Scan for the cell matching the given text and deliver its [X, Y] coordinate at center. 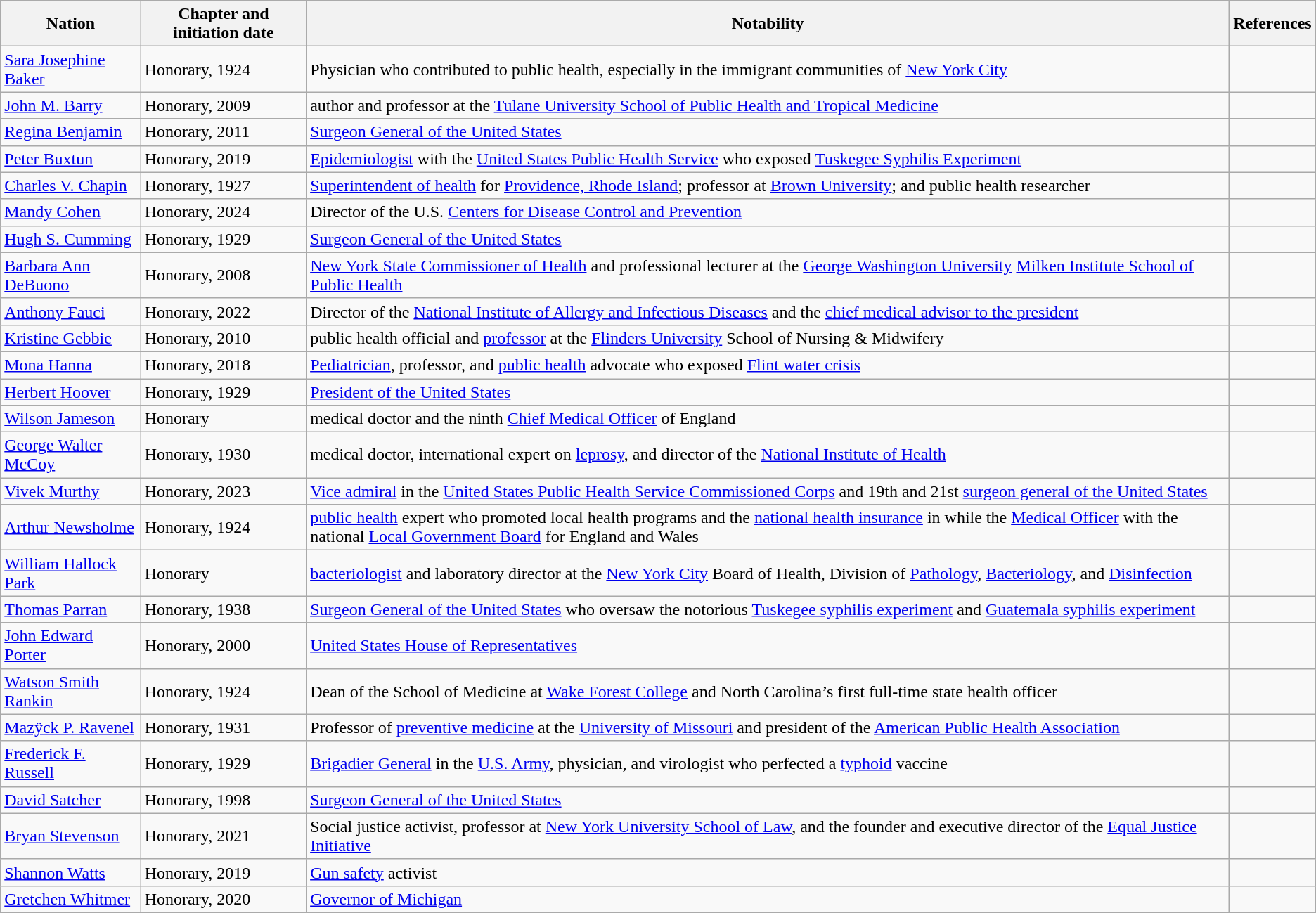
Notability [768, 24]
Bryan Stevenson [71, 836]
President of the United States [768, 391]
Honorary, 2020 [224, 899]
Social justice activist, professor at New York University School of Law, and the founder and executive director of the Equal Justice Initiative [768, 836]
Governor of Michigan [768, 899]
Superintendent of health for Providence, Rhode Island; professor at Brown University; and public health researcher [768, 186]
William Hallock Park [71, 574]
Hugh S. Cumming [71, 239]
Frederick F. Russell [71, 763]
Honorary, 1930 [224, 455]
Vice admiral in the United States Public Health Service Commissioned Corps and 19th and 21st surgeon general of the United States [768, 491]
Peter Buxtun [71, 159]
Epidemiologist with the United States Public Health Service who exposed Tuskegee Syphilis Experiment [768, 159]
New York State Commissioner of Health and professional lecturer at the George Washington University Milken Institute School of Public Health [768, 276]
Honorary, 1998 [224, 800]
Sara Josephine Baker [71, 69]
Chapter and initiation date [224, 24]
Honorary, 2000 [224, 645]
Brigadier General in the U.S. Army, physician, and virologist who perfected a typhoid vaccine [768, 763]
Honorary, 1927 [224, 186]
Honorary, 2022 [224, 311]
Director of the U.S. Centers for Disease Control and Prevention [768, 212]
Charles V. Chapin [71, 186]
Vivek Murthy [71, 491]
Honorary, 1931 [224, 727]
John Edward Porter [71, 645]
Pediatrician, professor, and public health advocate who exposed Flint water crisis [768, 365]
Gretchen Whitmer [71, 899]
Regina Benjamin [71, 132]
bacteriologist and laboratory director at the New York City Board of Health, Division of Pathology, Bacteriology, and Disinfection [768, 574]
medical doctor, international expert on leprosy, and director of the National Institute of Health [768, 455]
Honorary, 2008 [224, 276]
Honorary, 2018 [224, 365]
Physician who contributed to public health, especially in the immigrant communities of New York City [768, 69]
George Walter McCoy [71, 455]
References [1272, 24]
author and professor at the Tulane University School of Public Health and Tropical Medicine [768, 105]
Herbert Hoover [71, 391]
David Satcher [71, 800]
United States House of Representatives [768, 645]
Kristine Gebbie [71, 338]
Shannon Watts [71, 872]
Mona Hanna [71, 365]
Professor of preventive medicine at the University of Missouri and president of the American Public Health Association [768, 727]
Honorary, 2009 [224, 105]
Arthur Newsholme [71, 527]
Director of the National Institute of Allergy and Infectious Diseases and the chief medical advisor to the president [768, 311]
Anthony Fauci [71, 311]
Mazÿck P. Ravenel [71, 727]
Honorary, 2010 [224, 338]
Mandy Cohen [71, 212]
Thomas Parran [71, 609]
Surgeon General of the United States who oversaw the notorious Tuskegee syphilis experiment and Guatemala syphilis experiment [768, 609]
public health official and professor at the Flinders University School of Nursing & Midwifery [768, 338]
Honorary, 2011 [224, 132]
medical doctor and the ninth Chief Medical Officer of England [768, 419]
Honorary, 1938 [224, 609]
Wilson Jameson [71, 419]
Dean of the School of Medicine at Wake Forest College and North Carolina’s first full-time state health officer [768, 692]
John M. Barry [71, 105]
Gun safety activist [768, 872]
Barbara Ann DeBuono [71, 276]
Honorary, 2021 [224, 836]
Honorary, 2024 [224, 212]
Nation [71, 24]
Honorary, 2023 [224, 491]
Watson Smith Rankin [71, 692]
